Return (x, y) of the center of cell containing provided text 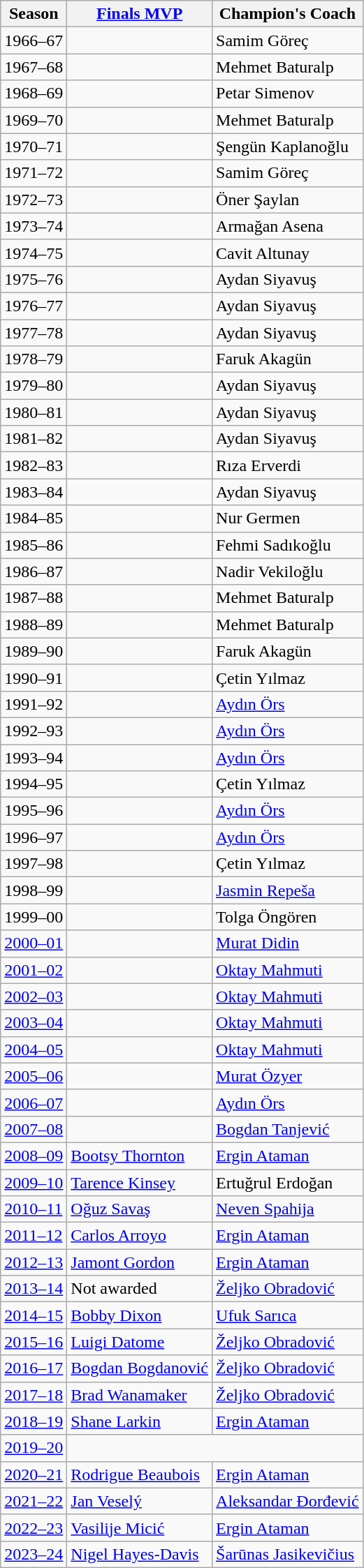
2005–06 (34, 1076)
1973–74 (34, 226)
1984–85 (34, 518)
Nadir Vekiloğlu (288, 572)
2019–20 (34, 1448)
1992–93 (34, 731)
1979–80 (34, 386)
Carlos Arroyo (140, 1236)
Jan Veselý (140, 1501)
2004–05 (34, 1050)
1980–81 (34, 412)
2001–02 (34, 970)
2013–14 (34, 1289)
2021–22 (34, 1501)
Season (34, 14)
2000–01 (34, 943)
Jamont Gordon (140, 1262)
2022–23 (34, 1528)
2023–24 (34, 1554)
Murat Özyer (288, 1076)
2020–21 (34, 1474)
Nigel Hayes-Davis (140, 1554)
2015–16 (34, 1342)
Finals MVP (140, 14)
Bogdan Tanjević (288, 1129)
Jasmin Repeša (288, 890)
1977–78 (34, 333)
1968–69 (34, 94)
Bobby Dixon (140, 1315)
1972–73 (34, 200)
Vasilije Micić (140, 1528)
1986–87 (34, 572)
1969–70 (34, 120)
1976–77 (34, 306)
Öner Şaylan (288, 200)
1995–96 (34, 811)
Šarūnas Jasikevičius (288, 1554)
Cavit Altunay (288, 253)
1970–71 (34, 147)
2012–13 (34, 1262)
Ertuğrul Erdoğan (288, 1183)
Bogdan Bogdanović (140, 1368)
Rıza Erverdi (288, 465)
Nur Germen (288, 518)
1981–82 (34, 439)
1971–72 (34, 173)
1989–90 (34, 651)
1978–79 (34, 359)
Bootsy Thornton (140, 1156)
Şengün Kaplanoğlu (288, 147)
Brad Wanamaker (140, 1395)
Armağan Asena (288, 226)
Tarence Kinsey (140, 1183)
1990–91 (34, 678)
2018–19 (34, 1421)
Tolga Öngören (288, 917)
2007–08 (34, 1129)
Fehmi Sadıkoğlu (288, 545)
Not awarded (140, 1289)
Petar Simenov (288, 94)
Aleksandar Đorđević (288, 1501)
1983–84 (34, 492)
Neven Spahija (288, 1209)
Luigi Datome (140, 1342)
1974–75 (34, 253)
1988–89 (34, 625)
Rodrigue Beaubois (140, 1474)
1998–99 (34, 890)
2003–04 (34, 1023)
2016–17 (34, 1368)
1966–67 (34, 40)
1994–95 (34, 784)
2006–07 (34, 1103)
2002–03 (34, 996)
1991–92 (34, 704)
1997–98 (34, 864)
Champion's Coach (288, 14)
2017–18 (34, 1395)
2010–11 (34, 1209)
1982–83 (34, 465)
Oğuz Savaş (140, 1209)
1999–00 (34, 917)
1975–76 (34, 279)
Murat Didin (288, 943)
2011–12 (34, 1236)
1987–88 (34, 598)
Shane Larkin (140, 1421)
2008–09 (34, 1156)
2014–15 (34, 1315)
1985–86 (34, 545)
1967–68 (34, 67)
2009–10 (34, 1183)
1993–94 (34, 757)
1996–97 (34, 837)
Ufuk Sarıca (288, 1315)
